Return (X, Y) of the center of cell containing provided text 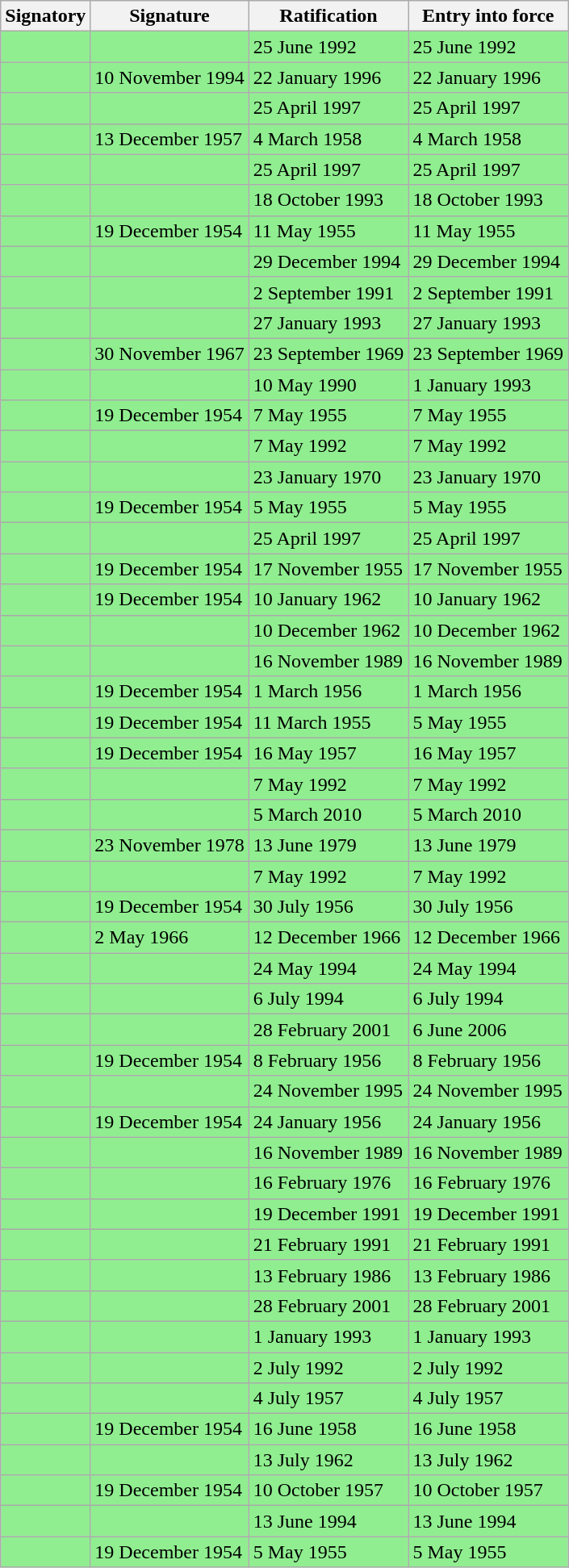
Signatory (45, 16)
13 December 1957 (169, 139)
6 June 2006 (488, 1030)
2 May 1966 (169, 938)
23 November 1978 (169, 845)
10 November 1994 (169, 77)
30 November 1967 (169, 353)
10 May 1990 (328, 385)
Ratification (328, 16)
Entry into force (488, 16)
Signature (169, 16)
11 March 1955 (328, 722)
